Capture the cell that displays the provided text and extract its (X, Y) central coordinate. 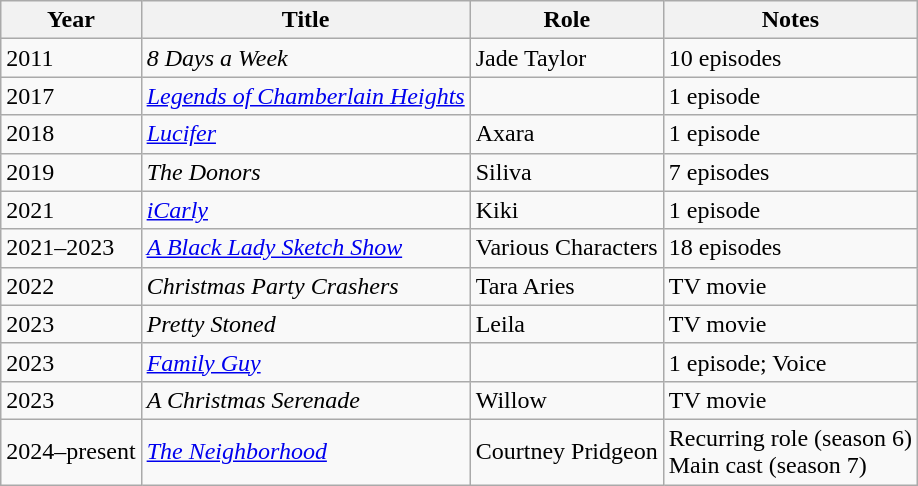
Siliva (566, 172)
2021–2023 (71, 248)
Title (306, 20)
2018 (71, 134)
2024–present (71, 452)
1 episode; Voice (790, 362)
Recurring role (season 6)Main cast (season 7) (790, 452)
Legends of Chamberlain Heights (306, 96)
2017 (71, 96)
2011 (71, 58)
Lucifer (306, 134)
A Christmas Serenade (306, 400)
10 episodes (790, 58)
Tara Aries (566, 286)
The Neighborhood (306, 452)
8 Days a Week (306, 58)
Axara (566, 134)
Willow (566, 400)
2019 (71, 172)
Christmas Party Crashers (306, 286)
7 episodes (790, 172)
Pretty Stoned (306, 324)
Leila (566, 324)
The Donors (306, 172)
A Black Lady Sketch Show (306, 248)
Notes (790, 20)
Jade Taylor (566, 58)
18 episodes (790, 248)
Various Characters (566, 248)
Year (71, 20)
Kiki (566, 210)
Role (566, 20)
2021 (71, 210)
iCarly (306, 210)
Family Guy (306, 362)
Courtney Pridgeon (566, 452)
2022 (71, 286)
